Scan for the cell matching the given text and deliver its [X, Y] coordinate at center. 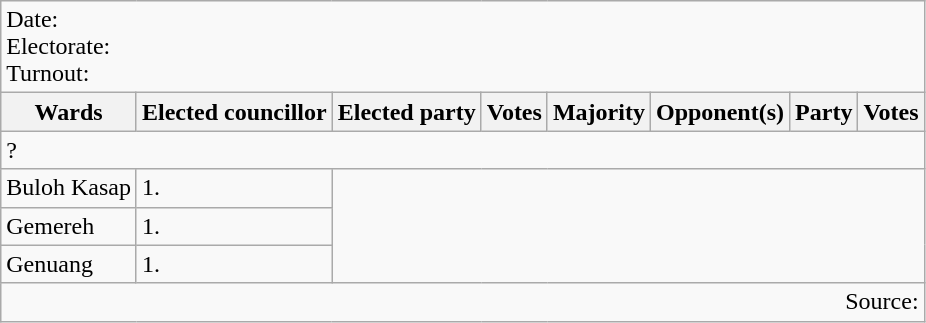
Party [824, 112]
Elected party [406, 112]
Source: [462, 302]
Buloh Kasap [69, 188]
Date: Electorate: Turnout: [462, 47]
Wards [69, 112]
? [462, 150]
Gemereh [69, 226]
Genuang [69, 264]
Majority [598, 112]
Elected councillor [234, 112]
Opponent(s) [720, 112]
